Locate the cell with the specified text and output its (X, Y) center coordinate. 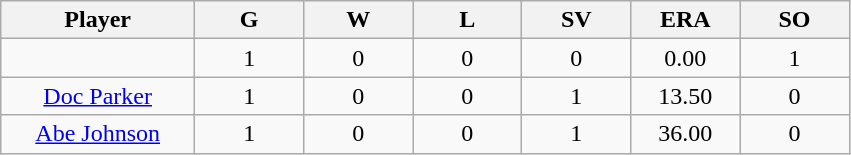
Player (98, 20)
Doc Parker (98, 96)
36.00 (686, 134)
L (468, 20)
Abe Johnson (98, 134)
W (358, 20)
0.00 (686, 58)
ERA (686, 20)
13.50 (686, 96)
G (250, 20)
SV (576, 20)
SO (794, 20)
